Capture the cell that displays the provided text and extract its (x, y) central coordinate. 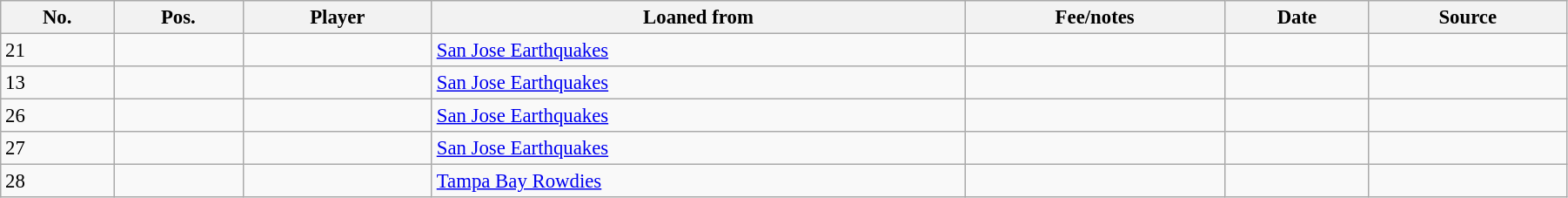
27 (57, 148)
Tampa Bay Rowdies (698, 181)
Fee/notes (1095, 17)
28 (57, 181)
Source (1467, 17)
No. (57, 17)
Loaned from (698, 17)
Date (1297, 17)
Player (338, 17)
Pos. (178, 17)
21 (57, 51)
26 (57, 116)
13 (57, 83)
